Identify which cell holds the provided text, then report its [X, Y] central coordinate. 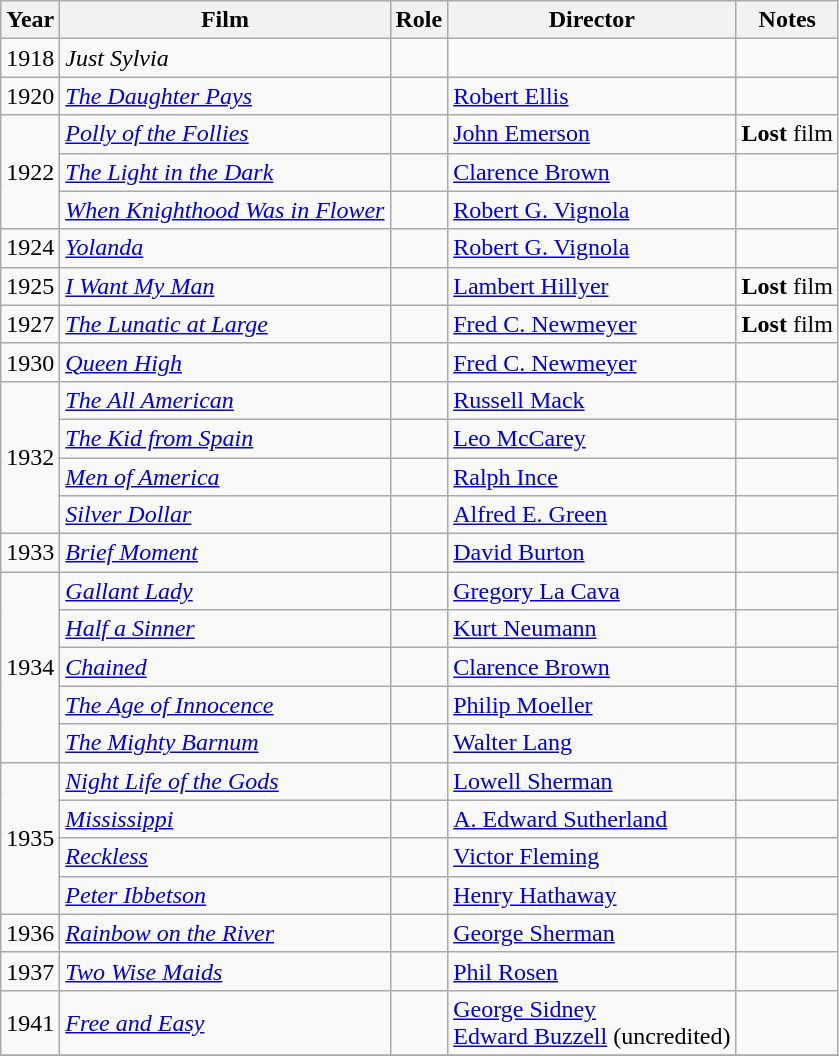
1918 [30, 58]
1930 [30, 362]
A. Edward Sutherland [592, 819]
Notes [787, 20]
George SidneyEdward Buzzell (uncredited) [592, 1022]
David Burton [592, 553]
Robert Ellis [592, 96]
Ralph Ince [592, 477]
Year [30, 20]
Night Life of the Gods [225, 781]
The Kid from Spain [225, 438]
Peter Ibbetson [225, 895]
1925 [30, 286]
Two Wise Maids [225, 971]
Queen High [225, 362]
Reckless [225, 857]
Mississippi [225, 819]
The Daughter Pays [225, 96]
Alfred E. Green [592, 515]
1936 [30, 933]
Henry Hathaway [592, 895]
Victor Fleming [592, 857]
1924 [30, 248]
Philip Moeller [592, 705]
I Want My Man [225, 286]
Lambert Hillyer [592, 286]
Chained [225, 667]
Walter Lang [592, 743]
Men of America [225, 477]
Rainbow on the River [225, 933]
The Lunatic at Large [225, 324]
Just Sylvia [225, 58]
Free and Easy [225, 1022]
Polly of the Follies [225, 134]
1935 [30, 838]
1932 [30, 457]
Lowell Sherman [592, 781]
Gregory La Cava [592, 591]
Yolanda [225, 248]
Russell Mack [592, 400]
When Knighthood Was in Flower [225, 210]
Director [592, 20]
Gallant Lady [225, 591]
Kurt Neumann [592, 629]
George Sherman [592, 933]
Role [419, 20]
Film [225, 20]
1920 [30, 96]
Half a Sinner [225, 629]
1922 [30, 172]
1941 [30, 1022]
Brief Moment [225, 553]
The Mighty Barnum [225, 743]
1933 [30, 553]
1937 [30, 971]
Leo McCarey [592, 438]
1927 [30, 324]
Phil Rosen [592, 971]
The Light in the Dark [225, 172]
The All American [225, 400]
John Emerson [592, 134]
The Age of Innocence [225, 705]
1934 [30, 667]
Silver Dollar [225, 515]
